Scan for the cell matching the given text and deliver its (x, y) coordinate at center. 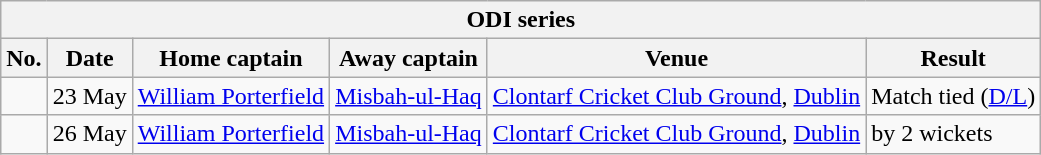
Date (90, 58)
ODI series (521, 20)
Result (954, 58)
23 May (90, 96)
Home captain (230, 58)
No. (24, 58)
by 2 wickets (954, 134)
Away captain (409, 58)
Venue (676, 58)
26 May (90, 134)
Match tied (D/L) (954, 96)
